Determine the [X, Y] coordinate at the center of the cell enclosing the given text.  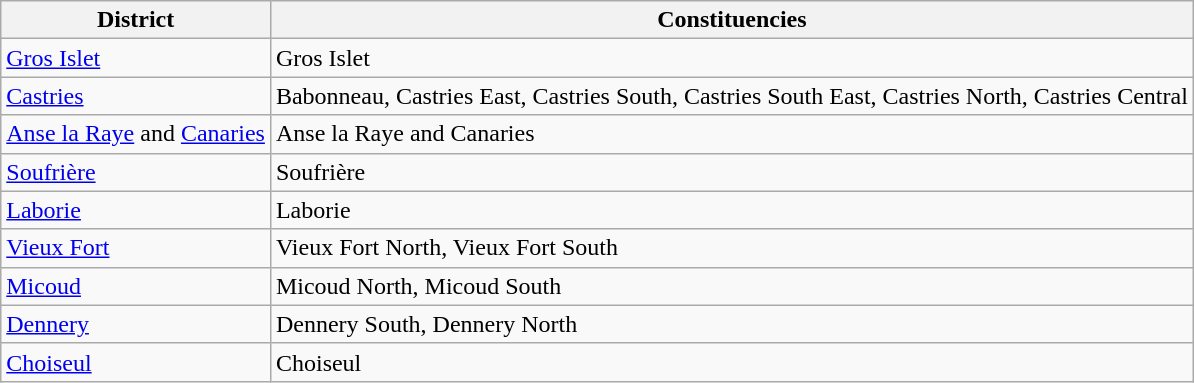
Micoud North, Micoud South [732, 286]
Vieux Fort [136, 248]
Castries [136, 96]
Vieux Fort North, Vieux Fort South [732, 248]
Constituencies [732, 20]
Babonneau, Castries East, Castries South, Castries South East, Castries North, Castries Central [732, 96]
Dennery South, Dennery North [732, 324]
District [136, 20]
Micoud [136, 286]
Dennery [136, 324]
